Detect which cell encompasses the target text, then output its (x, y) center coordinate. 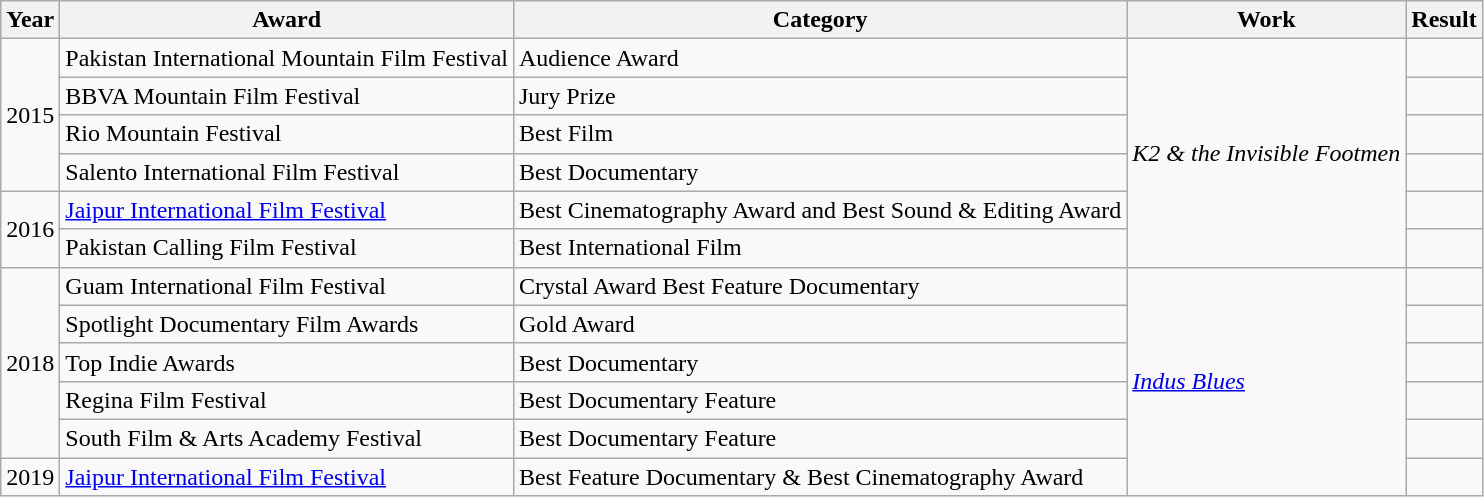
South Film & Arts Academy Festival (287, 438)
2018 (30, 362)
2019 (30, 477)
Award (287, 20)
Pakistan Calling Film Festival (287, 248)
Regina Film Festival (287, 400)
2016 (30, 229)
Year (30, 20)
Category (820, 20)
Spotlight Documentary Film Awards (287, 324)
BBVA Mountain Film Festival (287, 96)
Salento International Film Festival (287, 172)
K2 & the Invisible Footmen (1266, 153)
Pakistan International Mountain Film Festival (287, 58)
Best Cinematography Award and Best Sound & Editing Award (820, 210)
Jury Prize (820, 96)
Top Indie Awards (287, 362)
Crystal Award Best Feature Documentary (820, 286)
Best Film (820, 134)
Best Feature Documentary & Best Cinematography Award (820, 477)
Rio Mountain Festival (287, 134)
2015 (30, 115)
Work (1266, 20)
Audience Award (820, 58)
Indus Blues (1266, 381)
Gold Award (820, 324)
Best International Film (820, 248)
Result (1444, 20)
Guam International Film Festival (287, 286)
